From the cell containing the given text, extract its center point as (x, y) coordinate. 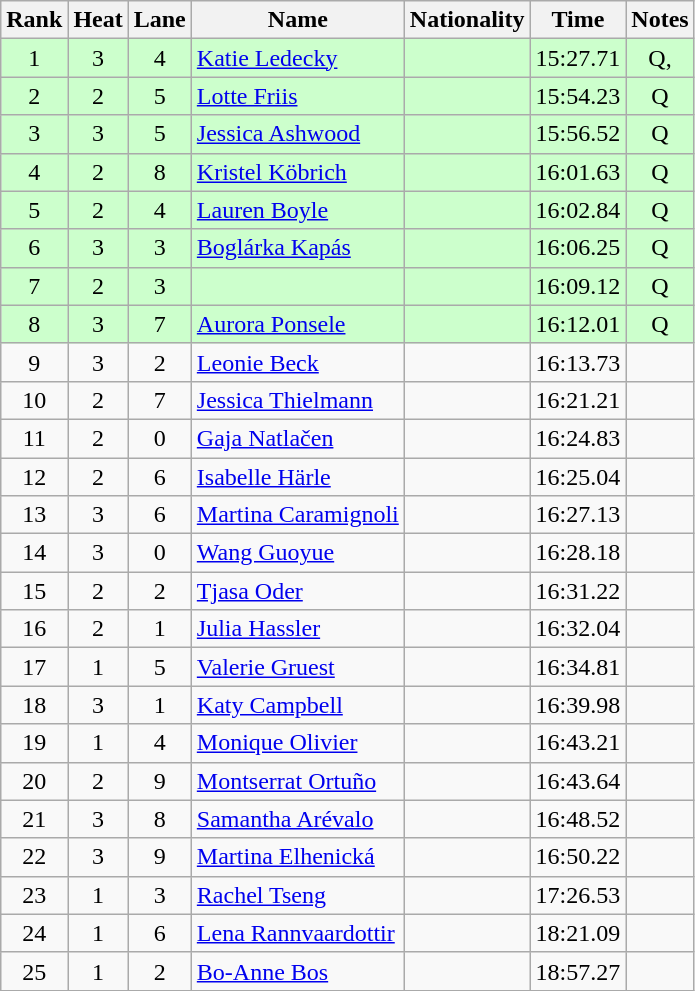
16:31.22 (578, 591)
Valerie Gruest (298, 667)
16:21.21 (578, 400)
16:24.83 (578, 438)
16:39.98 (578, 705)
Bo-Anne Bos (298, 971)
16:43.21 (578, 743)
16:12.01 (578, 324)
15:56.52 (578, 134)
16 (34, 629)
22 (34, 857)
20 (34, 781)
Martina Elhenická (298, 857)
18:21.09 (578, 933)
16:34.81 (578, 667)
13 (34, 515)
21 (34, 819)
Jessica Thielmann (298, 400)
Lotte Friis (298, 96)
Katie Ledecky (298, 58)
17 (34, 667)
11 (34, 438)
15:54.23 (578, 96)
23 (34, 895)
15 (34, 591)
15:27.71 (578, 58)
Rachel Tseng (298, 895)
24 (34, 933)
Wang Guoyue (298, 553)
Samantha Arévalo (298, 819)
16:32.04 (578, 629)
Notes (660, 20)
Rank (34, 20)
18 (34, 705)
16:25.04 (578, 477)
Isabelle Härle (298, 477)
Tjasa Oder (298, 591)
Nationality (467, 20)
Aurora Ponsele (298, 324)
Lena Rannvaardottir (298, 933)
Name (298, 20)
Boglárka Kapás (298, 248)
16:09.12 (578, 286)
14 (34, 553)
Lauren Boyle (298, 210)
16:28.18 (578, 553)
16:01.63 (578, 172)
Monique Olivier (298, 743)
10 (34, 400)
18:57.27 (578, 971)
17:26.53 (578, 895)
16:50.22 (578, 857)
16:06.25 (578, 248)
Heat (98, 20)
Q, (660, 58)
Lane (160, 20)
Time (578, 20)
16:02.84 (578, 210)
Julia Hassler (298, 629)
16:27.13 (578, 515)
Katy Campbell (298, 705)
Kristel Köbrich (298, 172)
16:43.64 (578, 781)
16:13.73 (578, 362)
Martina Caramignoli (298, 515)
Leonie Beck (298, 362)
12 (34, 477)
Gaja Natlačen (298, 438)
25 (34, 971)
Montserrat Ortuño (298, 781)
16:48.52 (578, 819)
19 (34, 743)
Jessica Ashwood (298, 134)
